Search for the cell housing the specified text and yield its [x, y] center coordinate. 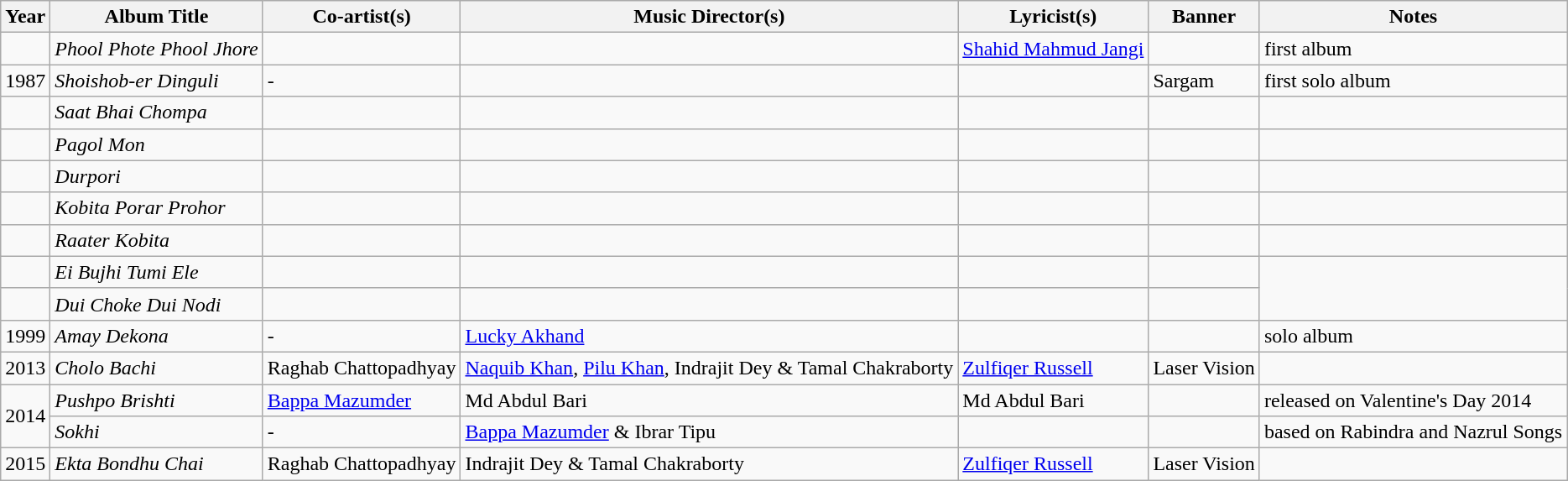
Banner [1204, 17]
Ekta Bondhu Chai [156, 464]
released on Valentine's Day 2014 [1413, 400]
1987 [25, 81]
1999 [25, 336]
2015 [25, 464]
Indrajit Dey & Tamal Chakraborty [710, 464]
Year [25, 17]
Amay Dekona [156, 336]
first album [1413, 49]
Saat Bhai Chompa [156, 112]
Sokhi [156, 432]
Co-artist(s) [362, 17]
Dui Choke Dui Nodi [156, 304]
solo album [1413, 336]
Pagol Mon [156, 144]
Phool Phote Phool Jhore [156, 49]
Naquib Khan, Pilu Khan, Indrajit Dey & Tamal Chakraborty [710, 368]
Sargam [1204, 81]
Album Title [156, 17]
first solo album [1413, 81]
Notes [1413, 17]
Bappa Mazumder & Ibrar Tipu [710, 432]
Shahid Mahmud Jangi [1054, 49]
Ei Bujhi Tumi Ele [156, 272]
Kobita Porar Prohor [156, 208]
Bappa Mazumder [362, 400]
Lyricist(s) [1054, 17]
Lucky Akhand [710, 336]
2014 [25, 416]
Pushpo Brishti [156, 400]
Cholo Bachi [156, 368]
Music Director(s) [710, 17]
based on Rabindra and Nazrul Songs [1413, 432]
Raater Kobita [156, 240]
Durpori [156, 176]
Shoishob-er Dinguli [156, 81]
2013 [25, 368]
